Pinpoint the cell where the given text exists, returning its (x, y) midpoint coordinate. 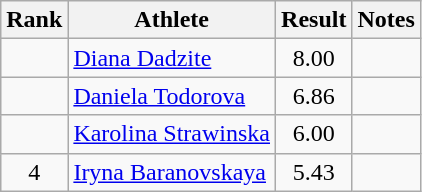
8.00 (314, 58)
Daniela Todorova (172, 96)
Athlete (172, 20)
Iryna Baranovskaya (172, 172)
Result (314, 20)
Diana Dadzite (172, 58)
Rank (34, 20)
Notes (386, 20)
6.86 (314, 96)
5.43 (314, 172)
6.00 (314, 134)
4 (34, 172)
Karolina Strawinska (172, 134)
